Provide the [X, Y] coordinate of the cell's center where the given text is located.  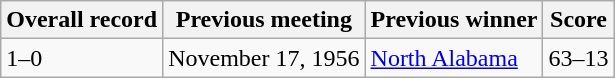
63–13 [578, 58]
Score [578, 20]
Overall record [82, 20]
1–0 [82, 58]
Previous winner [454, 20]
North Alabama [454, 58]
Previous meeting [264, 20]
November 17, 1956 [264, 58]
